Return [X, Y] of the center of cell containing provided text 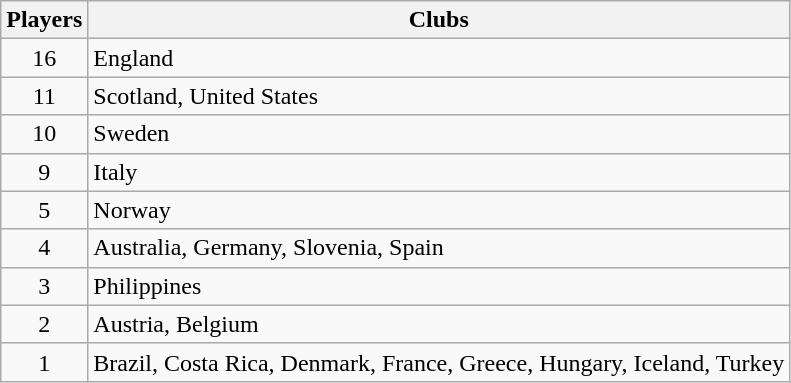
Norway [439, 210]
Philippines [439, 286]
10 [44, 134]
1 [44, 362]
3 [44, 286]
Sweden [439, 134]
11 [44, 96]
Australia, Germany, Slovenia, Spain [439, 248]
Italy [439, 172]
5 [44, 210]
Austria, Belgium [439, 324]
Brazil, Costa Rica, Denmark, France, Greece, Hungary, Iceland, Turkey [439, 362]
2 [44, 324]
Clubs [439, 20]
Players [44, 20]
England [439, 58]
Scotland, United States [439, 96]
4 [44, 248]
9 [44, 172]
16 [44, 58]
